Search for the cell housing the specified text and yield its (X, Y) center coordinate. 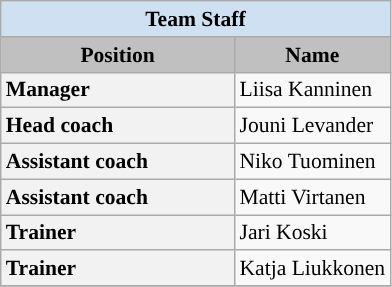
Matti Virtanen (312, 197)
Team Staff (196, 19)
Head coach (118, 126)
Jouni Levander (312, 126)
Position (118, 55)
Jari Koski (312, 233)
Name (312, 55)
Manager (118, 90)
Katja Liukkonen (312, 269)
Liisa Kanninen (312, 90)
Niko Tuominen (312, 162)
